Extract the [x, y] coordinate from the center of the cell holding the provided text.  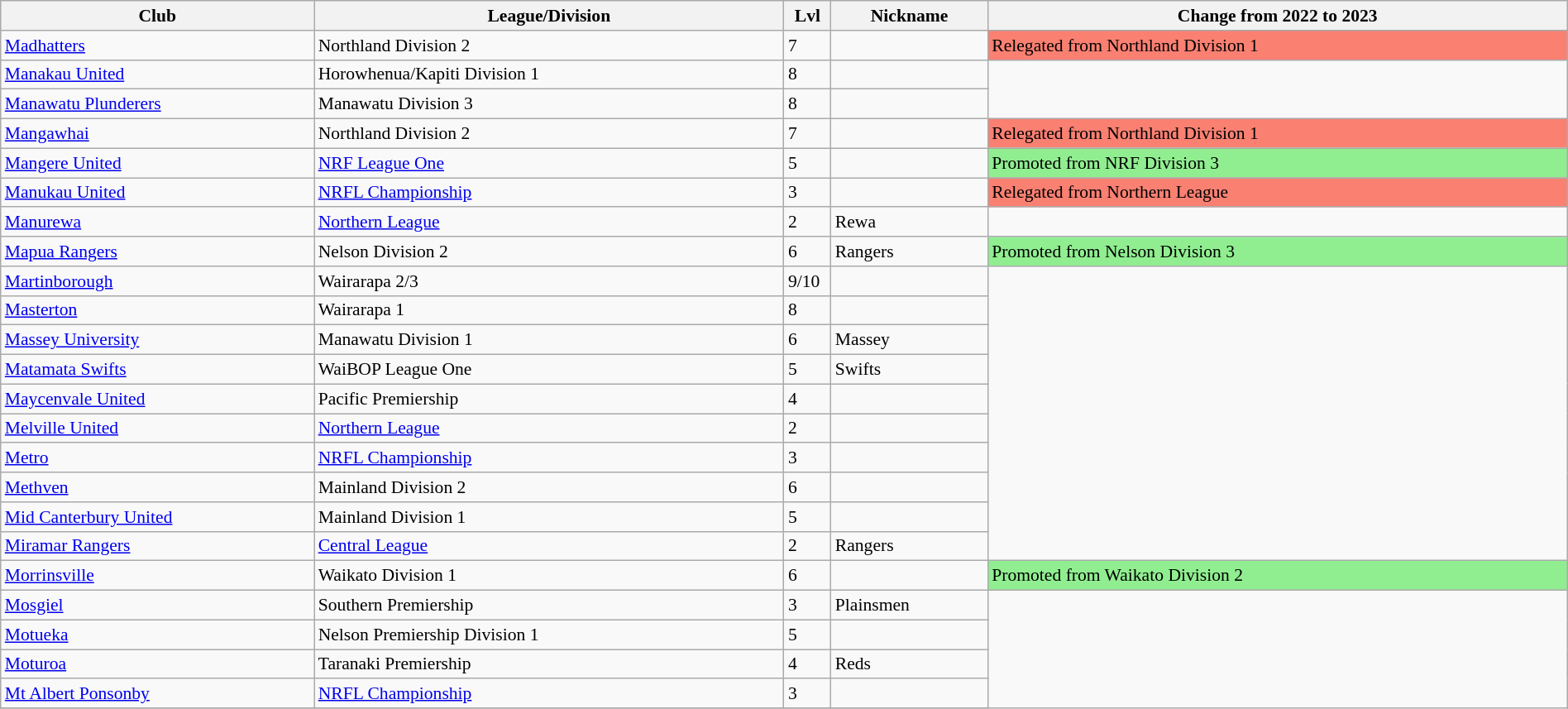
Methven [157, 487]
Taranaki Premiership [549, 664]
Promoted from NRF Division 3 [1277, 163]
Metro [157, 458]
Mangere United [157, 163]
Horowhenua/Kapiti Division 1 [549, 74]
Masterton [157, 310]
Martinborough [157, 281]
Motueka [157, 635]
Madhatters [157, 46]
NRF League One [549, 163]
Manukau United [157, 193]
Nickname [910, 16]
Moturoa [157, 664]
League/Division [549, 16]
9/10 [807, 281]
Nelson Premiership Division 1 [549, 635]
Wairarapa 1 [549, 310]
Mangawhai [157, 134]
Plainsmen [910, 606]
Matamata Swifts [157, 370]
Wairarapa 2/3 [549, 281]
Promoted from Nelson Division 3 [1277, 252]
Mosgiel [157, 606]
Central League [549, 546]
Manawatu Division 1 [549, 340]
Relegated from Northern League [1277, 193]
Reds [910, 664]
Nelson Division 2 [549, 252]
Waikato Division 1 [549, 576]
Rewa [910, 223]
Manurewa [157, 223]
Manawatu Division 3 [549, 104]
Melville United [157, 429]
Maycenvale United [157, 399]
Massey University [157, 340]
Change from 2022 to 2023 [1277, 16]
Mapua Rangers [157, 252]
Massey [910, 340]
Southern Premiership [549, 606]
Promoted from Waikato Division 2 [1277, 576]
Mt Albert Ponsonby [157, 694]
WaiBOP League One [549, 370]
Swifts [910, 370]
Lvl [807, 16]
Manakau United [157, 74]
Miramar Rangers [157, 546]
Manawatu Plunderers [157, 104]
Mid Canterbury United [157, 517]
Mainland Division 2 [549, 487]
Pacific Premiership [549, 399]
Morrinsville [157, 576]
Club [157, 16]
Mainland Division 1 [549, 517]
